Return (x, y) of the center of cell containing provided text 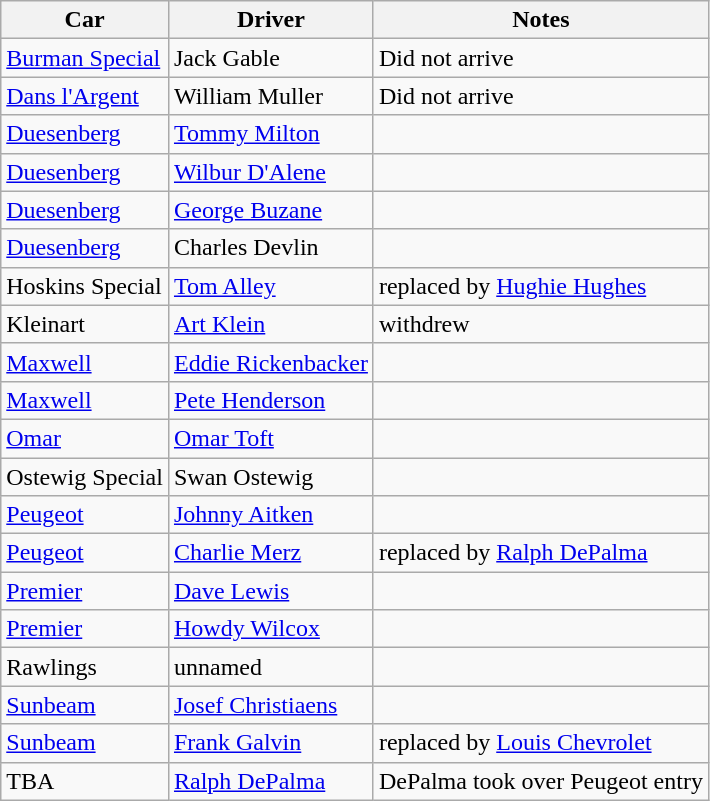
Charles Devlin (270, 248)
Jack Gable (270, 58)
replaced by Ralph DePalma (540, 553)
Johnny Aitken (270, 515)
replaced by Louis Chevrolet (540, 743)
Burman Special (85, 58)
replaced by Hughie Hughes (540, 286)
Josef Christiaens (270, 705)
Pete Henderson (270, 400)
Rawlings (85, 667)
Dave Lewis (270, 591)
Frank Galvin (270, 743)
George Buzane (270, 210)
Swan Ostewig (270, 477)
Kleinart (85, 324)
Notes (540, 20)
Ralph DePalma (270, 781)
Art Klein (270, 324)
Howdy Wilcox (270, 629)
Omar Toft (270, 438)
Dans l'Argent (85, 96)
Tommy Milton (270, 134)
Tom Alley (270, 286)
Ostewig Special (85, 477)
TBA (85, 781)
withdrew (540, 324)
Wilbur D'Alene (270, 172)
William Muller (270, 96)
Omar (85, 438)
unnamed (270, 667)
Car (85, 20)
Hoskins Special (85, 286)
Eddie Rickenbacker (270, 362)
Charlie Merz (270, 553)
Driver (270, 20)
DePalma took over Peugeot entry (540, 781)
